Capture the cell that displays the provided text and extract its [x, y] central coordinate. 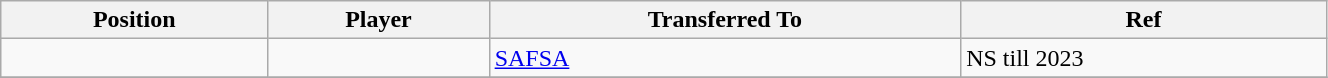
NS till 2023 [1144, 58]
Position [134, 20]
SAFSA [724, 58]
Ref [1144, 20]
Transferred To [724, 20]
Player [378, 20]
